Output the (X, Y) coordinate of the center of the cell containing the given text.  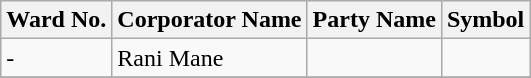
Symbol (485, 20)
Ward No. (56, 20)
Party Name (374, 20)
Corporator Name (210, 20)
- (56, 58)
Rani Mane (210, 58)
